Extract the (x, y) coordinate from the center of the cell holding the provided text.  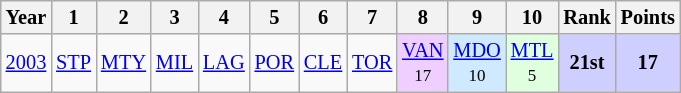
Points (648, 17)
6 (323, 17)
MTY (124, 63)
21st (586, 63)
2003 (26, 63)
17 (648, 63)
CLE (323, 63)
MTL5 (532, 63)
1 (74, 17)
Year (26, 17)
MIL (174, 63)
LAG (224, 63)
Rank (586, 17)
8 (422, 17)
STP (74, 63)
7 (372, 17)
VAN17 (422, 63)
MDO10 (476, 63)
2 (124, 17)
3 (174, 17)
4 (224, 17)
POR (274, 63)
9 (476, 17)
10 (532, 17)
5 (274, 17)
TOR (372, 63)
